Output the (x, y) coordinate of the center of the cell containing the given text.  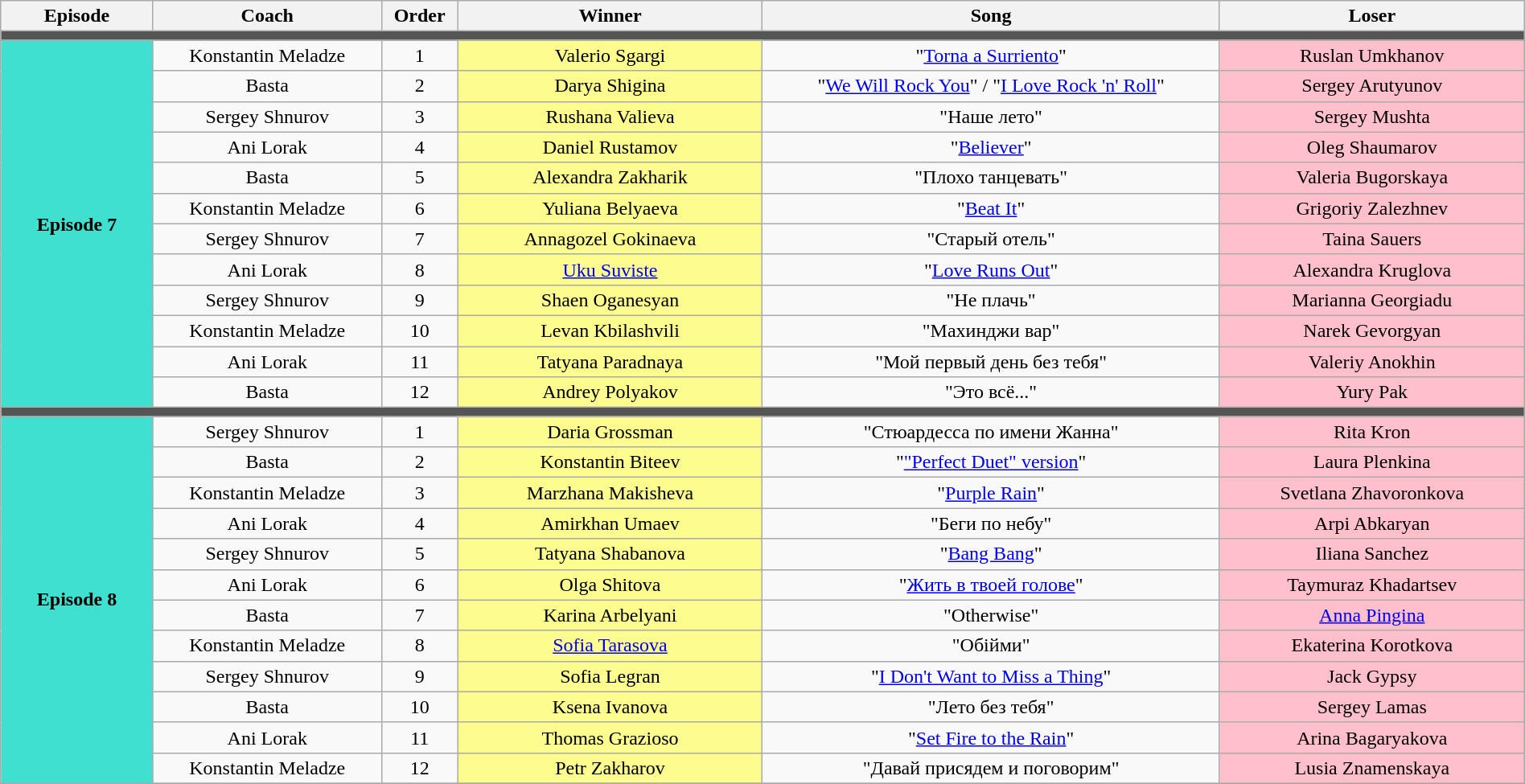
"Старый отель" (991, 239)
Lusia Znamenskaya (1372, 768)
Oleg Shaumarov (1372, 147)
"Давай присядем и поговорим" (991, 768)
Daniel Rustamov (610, 147)
""Perfect Duet" version" (991, 462)
"Лето без тебя" (991, 707)
Ksena Ivanova (610, 707)
Daria Grossman (610, 432)
Tatyana Shabanova (610, 554)
Anna Pingina (1372, 615)
"Это всё..." (991, 392)
Grigoriy Zalezhnev (1372, 208)
"Believer" (991, 147)
Song (991, 16)
"Love Runs Out" (991, 269)
Olga Shitova (610, 585)
"Torna a Surriento" (991, 55)
Episode (77, 16)
"Мой первый день без тебя" (991, 361)
Arina Bagaryakova (1372, 737)
Valeria Bugorskaya (1372, 178)
Sergey Mushta (1372, 117)
"Beat It" (991, 208)
Ekaterina Korotkova (1372, 646)
Uku Suviste (610, 269)
Rushana Valieva (610, 117)
Shaen Oganesyan (610, 300)
Andrey Polyakov (610, 392)
Laura Plenkina (1372, 462)
Thomas Grazioso (610, 737)
Taymuraz Khadartsev (1372, 585)
Levan Kbilashvili (610, 330)
Yuliana Belyaeva (610, 208)
Arpi Abkaryan (1372, 523)
Alexandra Zakharik (610, 178)
"Махинджи вар" (991, 330)
Marianna Georgiadu (1372, 300)
"Стюардесса по имени Жанна" (991, 432)
"We Will Rock You" / "I Love Rock 'n' Roll" (991, 86)
Loser (1372, 16)
"Наше лето" (991, 117)
Amirkhan Umaev (610, 523)
Alexandra Kruglova (1372, 269)
Valeriy Anokhin (1372, 361)
Iliana Sanchez (1372, 554)
"Otherwise" (991, 615)
"Purple Rain" (991, 493)
Konstantin Biteev (610, 462)
Narek Gevorgyan (1372, 330)
Sofia Legran (610, 676)
Karina Arbelyani (610, 615)
Jack Gypsy (1372, 676)
Rita Kron (1372, 432)
Sofia Tarasova (610, 646)
Marzhana Makisheva (610, 493)
Valerio Sgargi (610, 55)
Winner (610, 16)
Tatyana Paradnaya (610, 361)
Taina Sauers (1372, 239)
"Не плачь" (991, 300)
Annagozel Gokinaeva (610, 239)
Episode 8 (77, 600)
Darya Shigina (610, 86)
Sergey Arutyunov (1372, 86)
Coach (267, 16)
Petr Zakharov (610, 768)
"Плохо танцевать" (991, 178)
"Bang Bang" (991, 554)
"I Don't Want to Miss a Thing" (991, 676)
"Set Fire to the Rain" (991, 737)
"Беги по небу" (991, 523)
Svetlana Zhavoronkova (1372, 493)
Order (420, 16)
Yury Pak (1372, 392)
Sergey Lamas (1372, 707)
Episode 7 (77, 224)
Ruslan Umkhanov (1372, 55)
"Жить в твоей голове" (991, 585)
"Обiйми" (991, 646)
